Search for the cell housing the specified text and yield its [x, y] center coordinate. 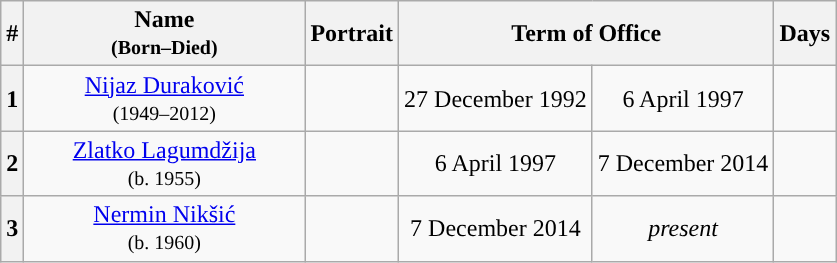
present [683, 228]
Name(Born–Died) [164, 34]
27 December 1992 [496, 98]
Days [805, 34]
1 [12, 98]
Nijaz Duraković(1949–2012) [164, 98]
3 [12, 228]
Portrait [352, 34]
2 [12, 164]
Term of Office [586, 34]
Nermin Nikšić(b. 1960) [164, 228]
Zlatko Lagumdžija(b. 1955) [164, 164]
# [12, 34]
